Return the [X, Y] coordinate for the center point of the cell that contains the specified text.  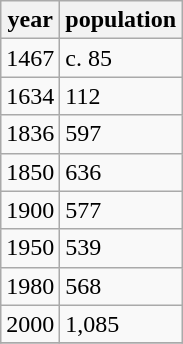
1836 [30, 134]
2000 [30, 324]
population [121, 20]
c. 85 [121, 58]
597 [121, 134]
1467 [30, 58]
1850 [30, 172]
636 [121, 172]
1950 [30, 248]
1980 [30, 286]
112 [121, 96]
577 [121, 210]
year [30, 20]
1,085 [121, 324]
568 [121, 286]
1900 [30, 210]
539 [121, 248]
1634 [30, 96]
